Return [X, Y] of the center of cell containing provided text 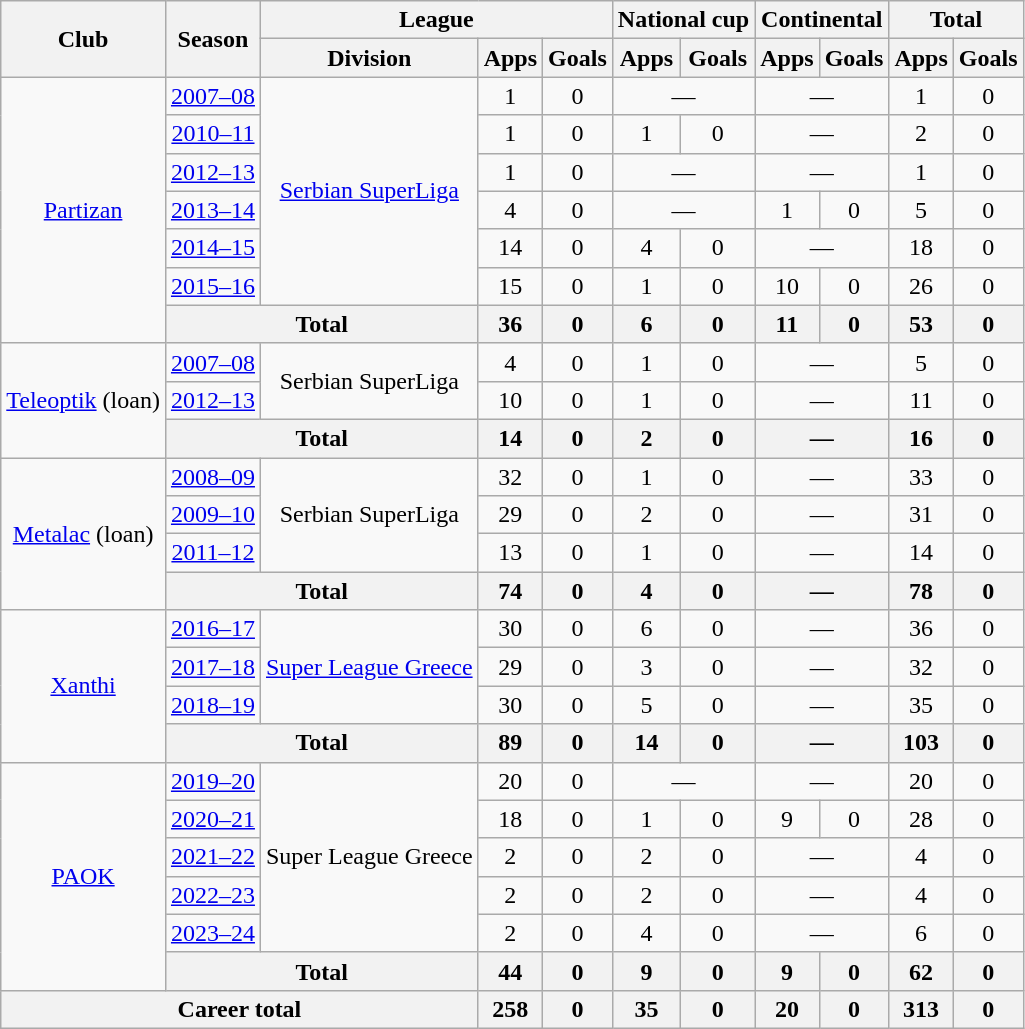
Division [369, 58]
258 [510, 1009]
26 [921, 286]
2015–16 [212, 286]
33 [921, 477]
Xanthi [84, 686]
2020–21 [212, 819]
28 [921, 819]
Career total [240, 1009]
15 [510, 286]
44 [510, 971]
78 [921, 591]
2008–09 [212, 477]
Metalac (loan) [84, 534]
2021–22 [212, 857]
2014–15 [212, 248]
National cup [683, 20]
2018–19 [212, 705]
16 [921, 438]
League [436, 20]
2017–18 [212, 667]
2023–24 [212, 933]
103 [921, 743]
Continental [822, 20]
2011–12 [212, 553]
13 [510, 553]
2019–20 [212, 781]
3 [646, 667]
53 [921, 324]
Season [212, 39]
2013–14 [212, 210]
89 [510, 743]
Teleoptik (loan) [84, 400]
2022–23 [212, 895]
74 [510, 591]
2016–17 [212, 629]
Club [84, 39]
31 [921, 515]
Partizan [84, 210]
2010–11 [212, 134]
62 [921, 971]
PAOK [84, 876]
2009–10 [212, 515]
313 [921, 1009]
